Locate the cell with the specified text and output its (x, y) center coordinate. 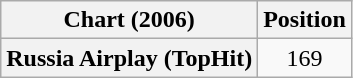
Position (305, 20)
Russia Airplay (TopHit) (130, 58)
Chart (2006) (130, 20)
169 (305, 58)
